Return the (X, Y) coordinate for the center point of the cell that contains the specified text.  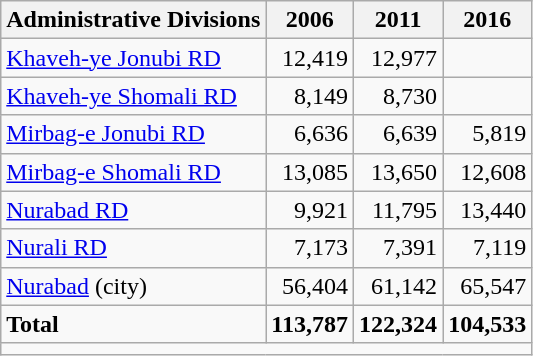
11,795 (398, 210)
5,819 (488, 134)
113,787 (310, 324)
6,636 (310, 134)
2011 (398, 20)
12,977 (398, 58)
Mirbag-e Shomali RD (134, 172)
Khaveh-ye Shomali RD (134, 96)
2016 (488, 20)
61,142 (398, 286)
Nurali RD (134, 248)
Administrative Divisions (134, 20)
Total (134, 324)
Mirbag-e Jonubi RD (134, 134)
104,533 (488, 324)
13,085 (310, 172)
8,730 (398, 96)
8,149 (310, 96)
12,608 (488, 172)
13,650 (398, 172)
7,173 (310, 248)
12,419 (310, 58)
7,119 (488, 248)
7,391 (398, 248)
122,324 (398, 324)
13,440 (488, 210)
65,547 (488, 286)
Khaveh-ye Jonubi RD (134, 58)
56,404 (310, 286)
2006 (310, 20)
6,639 (398, 134)
9,921 (310, 210)
Nurabad (city) (134, 286)
Nurabad RD (134, 210)
